Return the (X, Y) coordinate for the center point of the cell that contains the specified text.  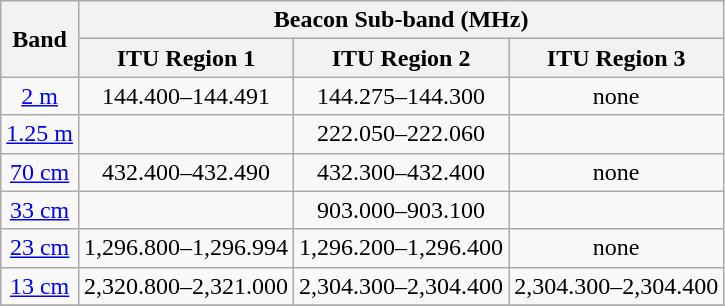
70 cm (40, 172)
903.000–903.100 (402, 210)
432.400–432.490 (186, 172)
222.050–222.060 (402, 134)
23 cm (40, 248)
1.25 m (40, 134)
ITU Region 1 (186, 58)
Beacon Sub-band (MHz) (400, 20)
1,296.800–1,296.994 (186, 248)
Band (40, 39)
13 cm (40, 286)
144.400–144.491 (186, 96)
ITU Region 2 (402, 58)
432.300–432.400 (402, 172)
1,296.200–1,296.400 (402, 248)
ITU Region 3 (616, 58)
2,320.800–2,321.000 (186, 286)
144.275–144.300 (402, 96)
2 m (40, 96)
33 cm (40, 210)
